Detect which cell encompasses the target text, then output its [X, Y] center coordinate. 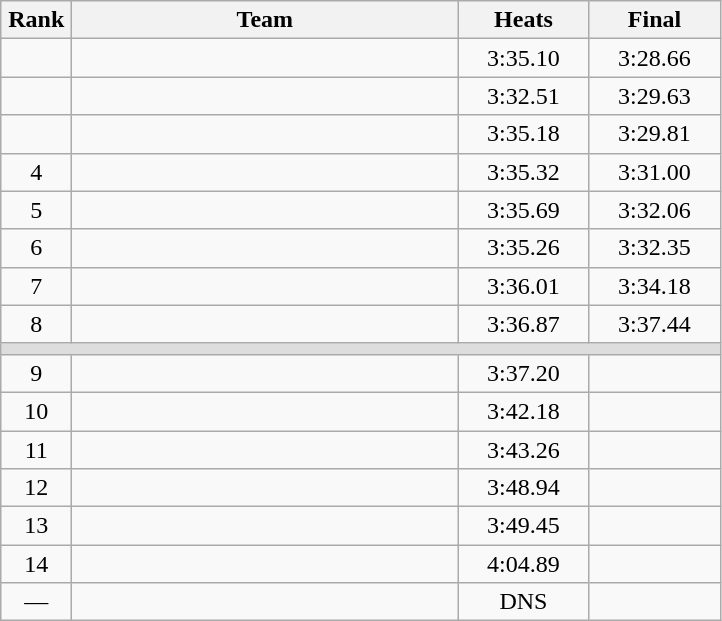
3:35.10 [524, 58]
3:29.63 [654, 96]
14 [36, 564]
3:36.01 [524, 286]
Final [654, 20]
3:32.06 [654, 210]
13 [36, 526]
3:35.69 [524, 210]
3:37.44 [654, 324]
4 [36, 172]
— [36, 602]
10 [36, 411]
3:43.26 [524, 449]
3:35.26 [524, 248]
3:37.20 [524, 373]
3:48.94 [524, 488]
11 [36, 449]
Rank [36, 20]
DNS [524, 602]
3:34.18 [654, 286]
3:49.45 [524, 526]
Team [265, 20]
3:28.66 [654, 58]
4:04.89 [524, 564]
3:29.81 [654, 134]
3:32.51 [524, 96]
8 [36, 324]
7 [36, 286]
3:42.18 [524, 411]
3:35.18 [524, 134]
5 [36, 210]
12 [36, 488]
3:32.35 [654, 248]
9 [36, 373]
6 [36, 248]
3:31.00 [654, 172]
3:35.32 [524, 172]
3:36.87 [524, 324]
Heats [524, 20]
